Capture the cell that displays the provided text and extract its (x, y) central coordinate. 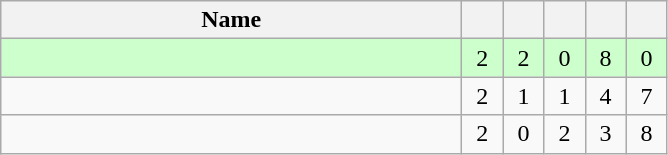
3 (606, 134)
7 (646, 96)
Name (232, 20)
4 (606, 96)
